From the cell containing the given text, extract its center point as [x, y] coordinate. 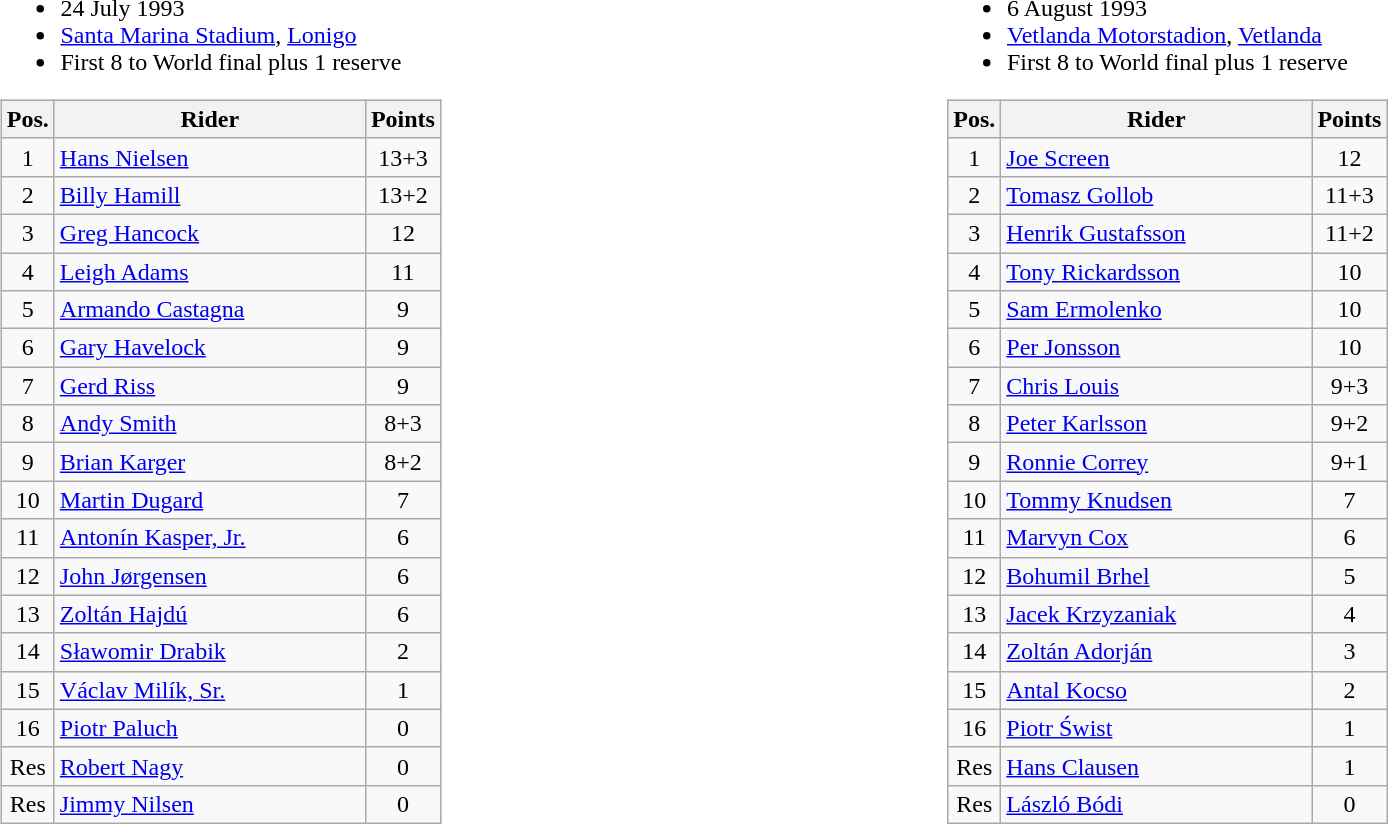
Gary Havelock [210, 348]
Andy Smith [210, 424]
Billy Hamill [210, 195]
Armando Castagna [210, 310]
Henrik Gustafsson [1156, 233]
Brian Karger [210, 462]
9+3 [1350, 386]
Chris Louis [1156, 386]
László Bódi [1156, 804]
Joe Screen [1156, 157]
9+2 [1350, 424]
Tommy Knudsen [1156, 500]
11+3 [1350, 195]
Leigh Adams [210, 271]
8+2 [402, 462]
13+3 [402, 157]
Hans Nielsen [210, 157]
Sławomir Drabik [210, 652]
Hans Clausen [1156, 766]
Antal Kocso [1156, 690]
Greg Hancock [210, 233]
8+3 [402, 424]
Zoltán Hajdú [210, 614]
Jacek Krzyzaniak [1156, 614]
Gerd Riss [210, 386]
Zoltán Adorján [1156, 652]
9+1 [1350, 462]
Ronnie Correy [1156, 462]
13+2 [402, 195]
Robert Nagy [210, 766]
11+2 [1350, 233]
Tomasz Gollob [1156, 195]
Piotr Świst [1156, 728]
Marvyn Cox [1156, 538]
Bohumil Brhel [1156, 576]
Piotr Paluch [210, 728]
John Jørgensen [210, 576]
Tony Rickardsson [1156, 271]
Sam Ermolenko [1156, 310]
Jimmy Nilsen [210, 804]
Martin Dugard [210, 500]
Antonín Kasper, Jr. [210, 538]
Peter Karlsson [1156, 424]
Per Jonsson [1156, 348]
Václav Milík, Sr. [210, 690]
